Determine the (X, Y) coordinate at the center of the cell enclosing the given text.  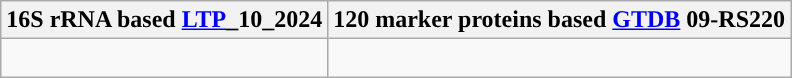
120 marker proteins based GTDB 09-RS220 (560, 20)
16S rRNA based LTP_10_2024 (164, 20)
